Output the (x, y) coordinate of the center of the cell containing the given text.  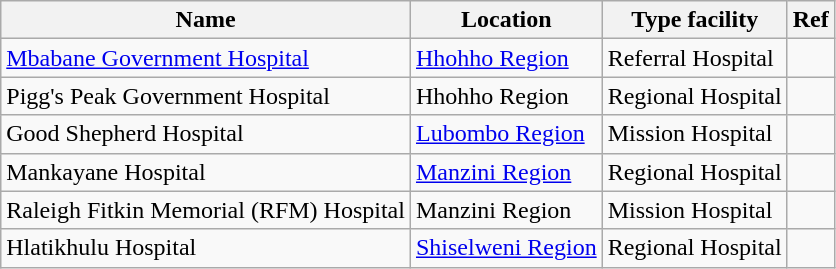
Lubombo Region (506, 134)
Referral Hospital (694, 58)
Mbabane Government Hospital (206, 58)
Type facility (694, 20)
Good Shepherd Hospital (206, 134)
Mankayane Hospital (206, 172)
Pigg's Peak Government Hospital (206, 96)
Name (206, 20)
Ref (810, 20)
Shiselweni Region (506, 248)
Location (506, 20)
Raleigh Fitkin Memorial (RFM) Hospital (206, 210)
Hlatikhulu Hospital (206, 248)
